Extract the [x, y] coordinate from the center of the cell holding the provided text.  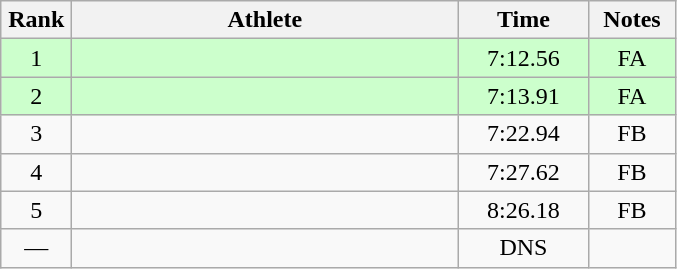
Time [524, 20]
1 [36, 58]
7:27.62 [524, 172]
Rank [36, 20]
3 [36, 134]
4 [36, 172]
7:13.91 [524, 96]
Notes [632, 20]
8:26.18 [524, 210]
2 [36, 96]
7:22.94 [524, 134]
7:12.56 [524, 58]
Athlete [265, 20]
DNS [524, 248]
— [36, 248]
5 [36, 210]
